Extract the [x, y] coordinate from the center of the cell holding the provided text.  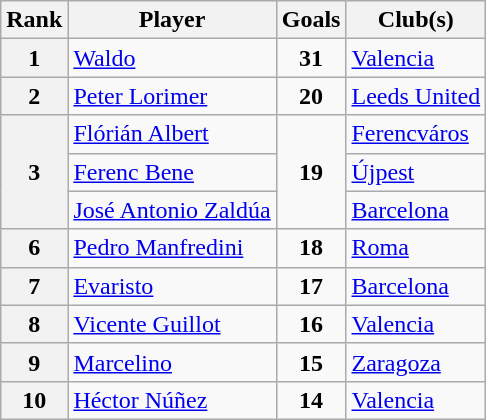
Peter Lorimer [172, 96]
Ferenc Bene [172, 172]
Player [172, 20]
Újpest [416, 172]
1 [34, 58]
Héctor Núñez [172, 400]
Roma [416, 248]
Evaristo [172, 286]
Leeds United [416, 96]
17 [311, 286]
15 [311, 362]
8 [34, 324]
19 [311, 172]
31 [311, 58]
16 [311, 324]
7 [34, 286]
9 [34, 362]
Pedro Manfredini [172, 248]
10 [34, 400]
Goals [311, 20]
Waldo [172, 58]
2 [34, 96]
Marcelino [172, 362]
20 [311, 96]
Club(s) [416, 20]
Zaragoza [416, 362]
Vicente Guillot [172, 324]
Ferencváros [416, 134]
José Antonio Zaldúa [172, 210]
6 [34, 248]
Rank [34, 20]
14 [311, 400]
3 [34, 172]
Flórián Albert [172, 134]
18 [311, 248]
